Return [X, Y] of the center of cell containing provided text 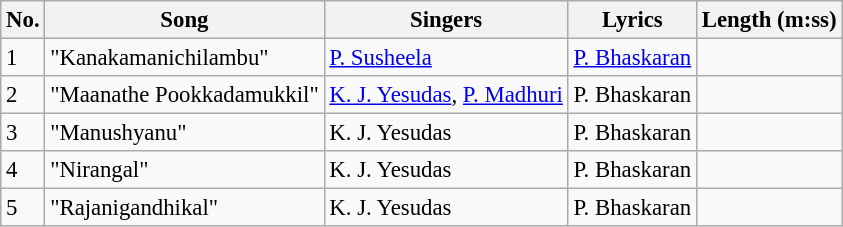
"Rajanigandhikal" [184, 208]
Length (m:ss) [768, 20]
P. Susheela [446, 58]
Song [184, 20]
2 [23, 95]
"Manushyanu" [184, 133]
"Kanakamanichilambu" [184, 58]
5 [23, 208]
Singers [446, 20]
3 [23, 133]
1 [23, 58]
"Nirangal" [184, 170]
4 [23, 170]
"Maanathe Pookkadamukkil" [184, 95]
K. J. Yesudas, P. Madhuri [446, 95]
Lyrics [632, 20]
No. [23, 20]
